Locate the cell with the specified text and output its [x, y] center coordinate. 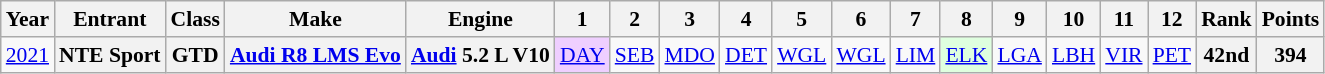
8 [966, 19]
Audi 5.2 L V10 [480, 55]
1 [582, 19]
NTE Sport [110, 55]
Year [28, 19]
GTD [196, 55]
VIR [1124, 55]
2 [635, 19]
ELK [966, 55]
Entrant [110, 19]
DET [746, 55]
394 [1291, 55]
6 [860, 19]
11 [1124, 19]
LIM [916, 55]
SEB [635, 55]
PET [1172, 55]
Make [316, 19]
2021 [28, 55]
7 [916, 19]
MDO [690, 55]
10 [1074, 19]
9 [1019, 19]
Rank [1226, 19]
12 [1172, 19]
Engine [480, 19]
LBH [1074, 55]
Class [196, 19]
42nd [1226, 55]
LGA [1019, 55]
DAY [582, 55]
Audi R8 LMS Evo [316, 55]
Points [1291, 19]
5 [802, 19]
4 [746, 19]
3 [690, 19]
